Return the [x, y] coordinate for the center point of the cell that contains the specified text.  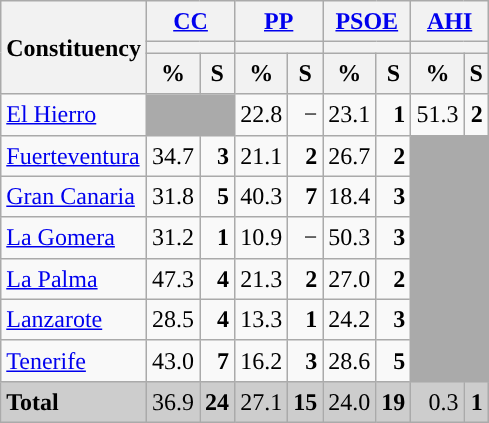
27.1 [262, 402]
Total [74, 402]
15 [306, 402]
40.3 [262, 196]
43.0 [172, 360]
21.3 [262, 278]
31.2 [172, 238]
16.2 [262, 360]
Fuerteventura [74, 156]
La Palma [74, 278]
50.3 [350, 238]
31.8 [172, 196]
22.8 [262, 114]
28.5 [172, 320]
27.0 [350, 278]
AHI [450, 22]
36.9 [172, 402]
28.6 [350, 360]
23.1 [350, 114]
0.3 [438, 402]
Lanzarote [74, 320]
24 [218, 402]
PP [279, 22]
Constituency [74, 48]
51.3 [438, 114]
34.7 [172, 156]
18.4 [350, 196]
24.0 [350, 402]
Tenerife [74, 360]
47.3 [172, 278]
El Hierro [74, 114]
PSOE [367, 22]
10.9 [262, 238]
13.3 [262, 320]
19 [394, 402]
CC [190, 22]
Gran Canaria [74, 196]
La Gomera [74, 238]
24.2 [350, 320]
21.1 [262, 156]
26.7 [350, 156]
